Locate the cell with the specified text and output its (X, Y) center coordinate. 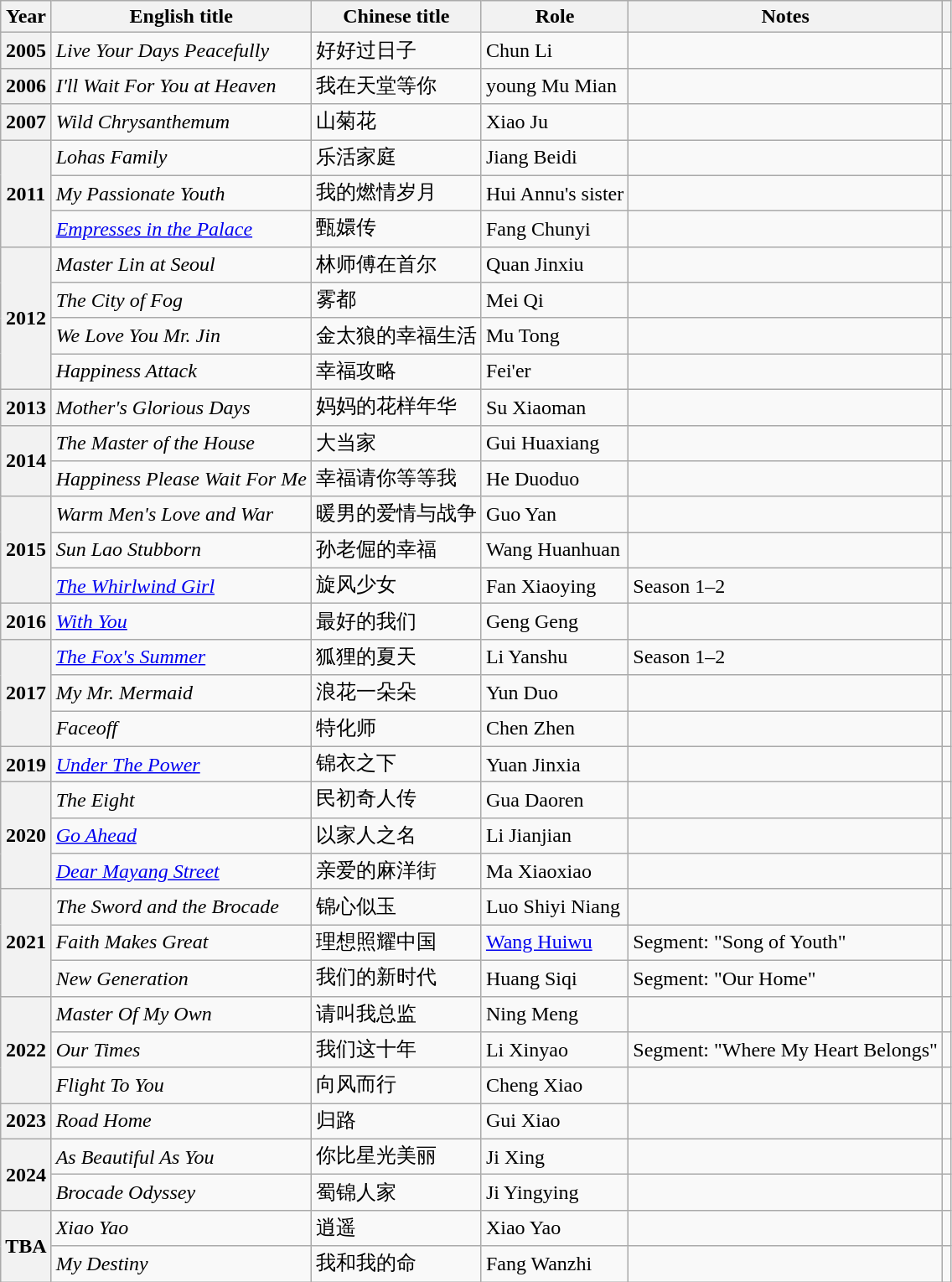
Road Home (181, 1122)
蜀锦人家 (396, 1192)
Empresses in the Palace (181, 230)
Master Of My Own (181, 1015)
2013 (26, 407)
As Beautiful As You (181, 1157)
Ji Yingying (555, 1192)
Wang Huiwu (555, 942)
TBA (26, 1246)
Warm Men's Love and War (181, 515)
妈妈的花样年华 (396, 407)
暖男的爱情与战争 (396, 515)
雾都 (396, 300)
2020 (26, 836)
你比星光美丽 (396, 1157)
My Destiny (181, 1264)
请叫我总监 (396, 1015)
My Passionate Youth (181, 193)
Faith Makes Great (181, 942)
Segment: "Song of Youth" (786, 942)
归路 (396, 1122)
亲爱的麻洋街 (396, 872)
我在天堂等你 (396, 86)
Chen Zhen (555, 729)
I'll Wait For You at Heaven (181, 86)
我们的新时代 (396, 978)
Sun Lao Stubborn (181, 550)
young Mu Mian (555, 86)
Su Xiaoman (555, 407)
Quan Jinxiu (555, 265)
My Mr. Mermaid (181, 693)
Live Your Days Peacefully (181, 50)
Li Jianjian (555, 835)
乐活家庭 (396, 158)
理想照耀中国 (396, 942)
2022 (26, 1050)
2019 (26, 765)
Under The Power (181, 765)
Lohas Family (181, 158)
Geng Geng (555, 622)
Chun Li (555, 50)
Go Ahead (181, 835)
Fan Xiaoying (555, 585)
Cheng Xiao (555, 1085)
Fei'er (555, 372)
Notes (786, 17)
2017 (26, 693)
Guo Yan (555, 515)
2016 (26, 622)
The City of Fog (181, 300)
Master Lin at Seoul (181, 265)
我们这十年 (396, 1050)
Faceoff (181, 729)
以家人之名 (396, 835)
The Eight (181, 800)
Our Times (181, 1050)
With You (181, 622)
Flight To You (181, 1085)
旋风少女 (396, 585)
Fang Chunyi (555, 230)
2015 (26, 550)
English title (181, 17)
2011 (26, 193)
林师傅在首尔 (396, 265)
甄嬛传 (396, 230)
好好过日子 (396, 50)
幸福攻略 (396, 372)
2005 (26, 50)
Huang Siqi (555, 978)
Yun Duo (555, 693)
锦衣之下 (396, 765)
The Whirlwind Girl (181, 585)
我和我的命 (396, 1264)
金太狼的幸福生活 (396, 335)
Chinese title (396, 17)
Gui Xiao (555, 1122)
狐狸的夏天 (396, 657)
The Fox's Summer (181, 657)
Fang Wanzhi (555, 1264)
Happiness Please Wait For Me (181, 480)
Ji Xing (555, 1157)
Gui Huaxiang (555, 443)
大当家 (396, 443)
Brocade Odyssey (181, 1192)
Mother's Glorious Days (181, 407)
New Generation (181, 978)
2014 (26, 461)
浪花一朵朵 (396, 693)
Luo Shiyi Niang (555, 907)
向风而行 (396, 1085)
锦心似玉 (396, 907)
Ning Meng (555, 1015)
Mei Qi (555, 300)
Li Xinyao (555, 1050)
Yuan Jinxia (555, 765)
The Master of the House (181, 443)
2023 (26, 1122)
山菊花 (396, 122)
Ma Xiaoxiao (555, 872)
孙老倔的幸福 (396, 550)
Jiang Beidi (555, 158)
2024 (26, 1174)
Segment: "Where My Heart Belongs" (786, 1050)
逍遥 (396, 1228)
2021 (26, 942)
特化师 (396, 729)
2007 (26, 122)
Li Yanshu (555, 657)
He Duoduo (555, 480)
Segment: "Our Home" (786, 978)
2006 (26, 86)
幸福请你等等我 (396, 480)
Year (26, 17)
2012 (26, 318)
The Sword and the Brocade (181, 907)
Wang Huanhuan (555, 550)
民初奇人传 (396, 800)
Happiness Attack (181, 372)
We Love You Mr. Jin (181, 335)
Wild Chrysanthemum (181, 122)
Gua Daoren (555, 800)
我的燃情岁月 (396, 193)
Xiao Ju (555, 122)
Mu Tong (555, 335)
Hui Annu's sister (555, 193)
Dear Mayang Street (181, 872)
最好的我们 (396, 622)
Role (555, 17)
